Extract the [x, y] coordinate from the center of the cell holding the provided text.  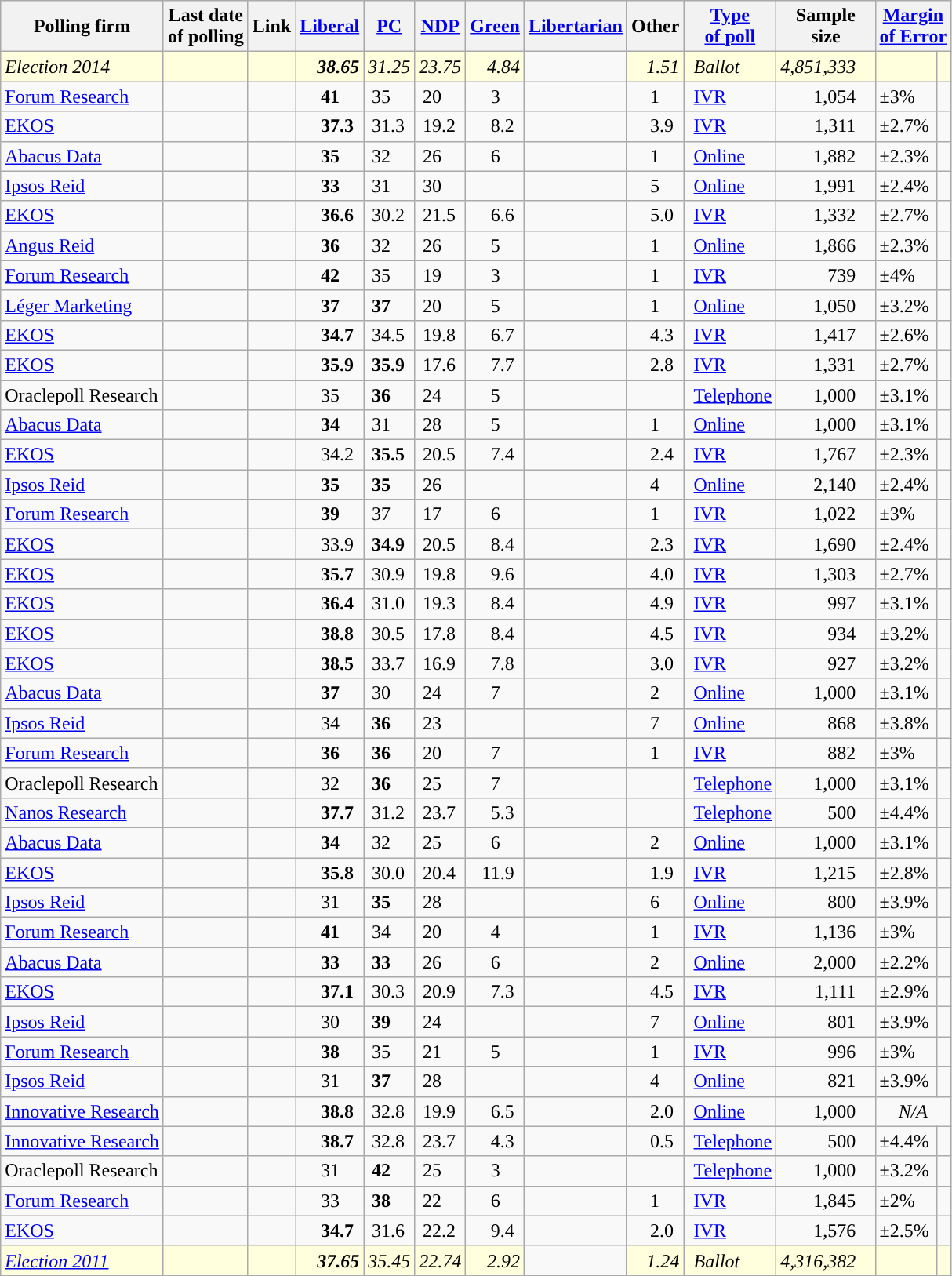
927 [826, 663]
9.6 [496, 574]
1,050 [826, 305]
±3.8% [907, 723]
37.3 [329, 126]
7.3 [496, 992]
Léger Marketing [82, 305]
22.2 [441, 1231]
1,576 [826, 1231]
37.65 [329, 1260]
Libertarian [576, 27]
4.84 [496, 67]
23 [441, 723]
2,140 [826, 485]
31.0 [389, 604]
Election 2014 [82, 67]
35.8 [329, 873]
1,331 [826, 365]
6.5 [496, 1111]
38.5 [329, 663]
1,215 [826, 873]
±2.6% [907, 335]
1,991 [826, 186]
16.9 [441, 663]
6.6 [496, 216]
35.7 [329, 574]
±4% [907, 275]
1,767 [826, 455]
21.5 [441, 216]
34.5 [389, 335]
4,851,333 [826, 67]
1,136 [826, 932]
7.4 [496, 455]
1,111 [826, 992]
Election 2011 [82, 1260]
4,316,382 [826, 1260]
19.2 [441, 126]
36.4 [329, 604]
37.1 [329, 992]
4.0 [655, 574]
0.5 [655, 1141]
Last dateof polling [205, 27]
882 [826, 753]
38.65 [329, 67]
1,022 [826, 514]
31.3 [389, 126]
Marginof Error [913, 27]
801 [826, 1022]
1,303 [826, 574]
997 [826, 604]
±2.5% [907, 1231]
739 [826, 275]
Polling firm [82, 27]
1,882 [826, 156]
21 [441, 1052]
36.6 [329, 216]
23.75 [441, 67]
31.25 [389, 67]
Typeof poll [730, 27]
N/A [913, 1111]
34.9 [389, 544]
934 [826, 634]
2,000 [826, 962]
30.0 [389, 873]
17.8 [441, 634]
17 [441, 514]
±2.2% [907, 962]
Liberal [329, 27]
Other [655, 27]
Samplesize [826, 27]
1,417 [826, 335]
35.45 [389, 1260]
868 [826, 723]
22.74 [441, 1260]
Nanos Research [82, 812]
1,866 [826, 245]
2.92 [496, 1260]
2.3 [655, 544]
Green [496, 27]
1.9 [655, 873]
PC [389, 27]
19.9 [441, 1111]
4.9 [655, 604]
17.6 [441, 365]
9.4 [496, 1231]
7.8 [496, 663]
38.7 [329, 1141]
Angus Reid [82, 245]
8.2 [496, 126]
1,845 [826, 1201]
NDP [441, 27]
19.3 [441, 604]
800 [826, 903]
3.9 [655, 126]
±2.8% [907, 873]
7.7 [496, 365]
1.24 [655, 1260]
2.4 [655, 455]
11.9 [496, 873]
30.2 [389, 216]
31.6 [389, 1231]
30.9 [389, 574]
6.7 [496, 335]
22 [441, 1201]
±2.9% [907, 992]
33.9 [329, 544]
37.7 [329, 812]
34.2 [329, 455]
5.3 [496, 812]
Link [271, 27]
30.3 [389, 992]
5.0 [655, 216]
33.7 [389, 663]
19 [441, 275]
20.9 [441, 992]
1.51 [655, 67]
±2% [907, 1201]
1,332 [826, 216]
1,054 [826, 96]
1,311 [826, 126]
996 [826, 1052]
31.2 [389, 812]
2.8 [655, 365]
1,690 [826, 544]
30.5 [389, 634]
821 [826, 1082]
35.5 [389, 455]
20.4 [441, 873]
3.0 [655, 663]
